From the cell containing the given text, extract its center point as [X, Y] coordinate. 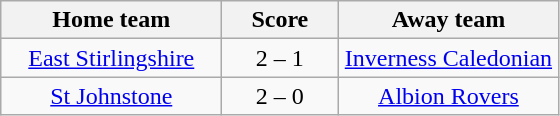
2 – 1 [280, 58]
Away team [448, 20]
Albion Rovers [448, 96]
East Stirlingshire [112, 58]
2 – 0 [280, 96]
Score [280, 20]
Home team [112, 20]
St Johnstone [112, 96]
Inverness Caledonian [448, 58]
